Return the (X, Y) coordinate for the center point of the cell that contains the specified text.  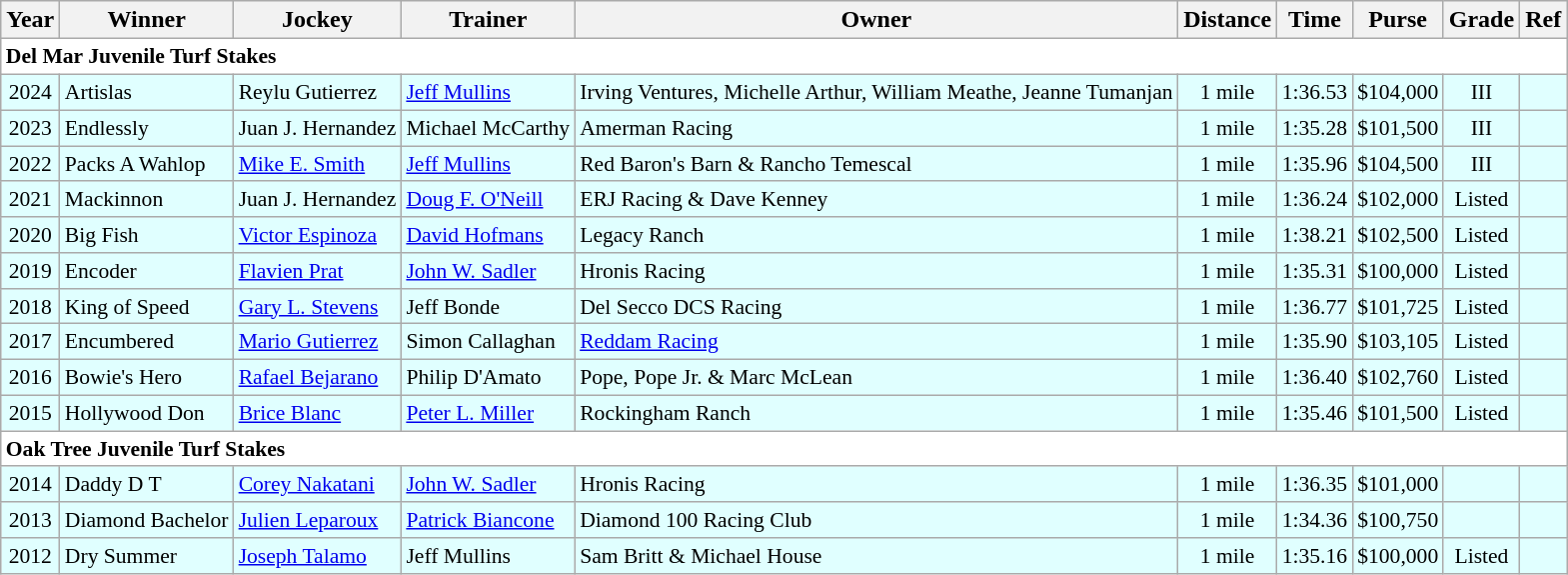
Michael McCarthy (488, 128)
Packs A Wahlop (147, 164)
Mike E. Smith (318, 164)
2022 (30, 164)
1:35.16 (1315, 556)
Trainer (488, 20)
2019 (30, 271)
Bowie's Hero (147, 377)
Victor Espinoza (318, 235)
Reddam Racing (875, 342)
Big Fish (147, 235)
1:34.36 (1315, 520)
Hollywood Don (147, 413)
Diamond 100 Racing Club (875, 520)
Rafael Bejarano (318, 377)
Mario Gutierrez (318, 342)
Joseph Talamo (318, 556)
Mackinnon (147, 199)
Daddy D T (147, 484)
1:36.77 (1315, 306)
1:36.24 (1315, 199)
2012 (30, 556)
Doug F. O'Neill (488, 199)
1:36.40 (1315, 377)
Owner (875, 20)
Pope, Pope Jr. & Marc McLean (875, 377)
Diamond Bachelor (147, 520)
Rockingham Ranch (875, 413)
1:35.46 (1315, 413)
$102,500 (1397, 235)
$101,725 (1397, 306)
King of Speed (147, 306)
Purse (1397, 20)
Sam Britt & Michael House (875, 556)
$103,105 (1397, 342)
David Hofmans (488, 235)
Year (30, 20)
1:36.53 (1315, 92)
2013 (30, 520)
2021 (30, 199)
Dry Summer (147, 556)
$100,750 (1397, 520)
$102,760 (1397, 377)
Julien Leparoux (318, 520)
2024 (30, 92)
Gary L. Stevens (318, 306)
Jockey (318, 20)
2017 (30, 342)
2020 (30, 235)
Jeff Bonde (488, 306)
1:38.21 (1315, 235)
1:35.28 (1315, 128)
2015 (30, 413)
Simon Callaghan (488, 342)
$102,000 (1397, 199)
Peter L. Miller (488, 413)
2023 (30, 128)
$101,000 (1397, 484)
$104,500 (1397, 164)
2014 (30, 484)
1:36.35 (1315, 484)
Ref (1543, 20)
Encumbered (147, 342)
Reylu Gutierrez (318, 92)
Oak Tree Juvenile Turf Stakes (784, 449)
Red Baron's Barn & Rancho Temescal (875, 164)
$104,000 (1397, 92)
2016 (30, 377)
Del Mar Juvenile Turf Stakes (784, 57)
1:35.96 (1315, 164)
Winner (147, 20)
Artislas (147, 92)
Brice Blanc (318, 413)
Endlessly (147, 128)
Philip D'Amato (488, 377)
Grade (1481, 20)
Del Secco DCS Racing (875, 306)
Corey Nakatani (318, 484)
Flavien Prat (318, 271)
ERJ Racing & Dave Kenney (875, 199)
Patrick Biancone (488, 520)
Encoder (147, 271)
2018 (30, 306)
Distance (1227, 20)
Legacy Ranch (875, 235)
Amerman Racing (875, 128)
Time (1315, 20)
Irving Ventures, Michelle Arthur, William Meathe, Jeanne Tumanjan (875, 92)
1:35.90 (1315, 342)
1:35.31 (1315, 271)
